Pinpoint the cell where the given text exists, returning its [X, Y] midpoint coordinate. 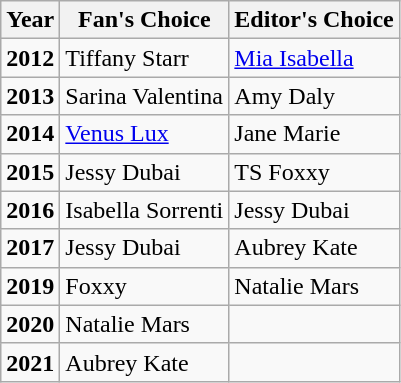
Amy Daly [314, 96]
2012 [30, 58]
Sarina Valentina [144, 96]
Editor's Choice [314, 20]
2015 [30, 172]
2016 [30, 210]
2013 [30, 96]
2017 [30, 248]
Fan's Choice [144, 20]
Mia Isabella [314, 58]
2020 [30, 324]
Foxxy [144, 286]
TS Foxxy [314, 172]
Isabella Sorrenti [144, 210]
Venus Lux [144, 134]
2021 [30, 362]
2019 [30, 286]
Tiffany Starr [144, 58]
Jane Marie [314, 134]
Year [30, 20]
2014 [30, 134]
